Find where the given text appears and provide that cell's center as (X, Y) coordinate. 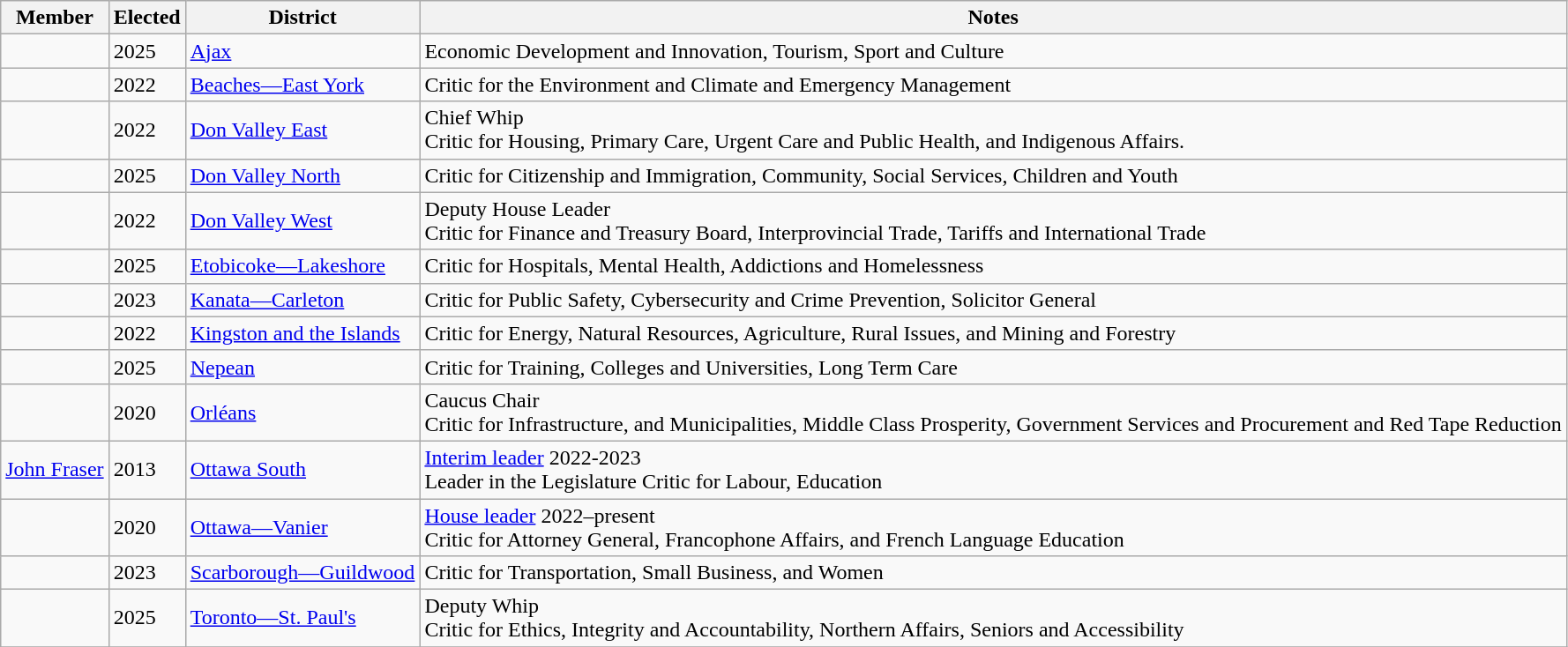
District (302, 18)
Orléans (302, 413)
Don Valley East (302, 130)
Chief WhipCritic for Housing, Primary Care, Urgent Care and Public Health, and Indigenous Affairs. (993, 130)
John Fraser (55, 469)
Ottawa South (302, 469)
Don Valley North (302, 175)
Critic for Citizenship and Immigration, Community, Social Services, Children and Youth (993, 175)
Critic for Training, Colleges and Universities, Long Term Care (993, 367)
Kanata—Carleton (302, 300)
Caucus ChairCritic for Infrastructure, and Municipalities, Middle Class Prosperity, Government Services and Procurement and Red Tape Reduction (993, 413)
Deputy House LeaderCritic for Finance and Treasury Board, Interprovincial Trade, Tariffs and International Trade (993, 220)
Ottawa—Vanier (302, 527)
Beaches—East York (302, 85)
Notes (993, 18)
House leader 2022–presentCritic for Attorney General, Francophone Affairs, and French Language Education (993, 527)
Kingston and the Islands (302, 333)
Toronto—St. Paul's (302, 619)
Elected (146, 18)
Critic for Energy, Natural Resources, Agriculture, Rural Issues, and Mining and Forestry (993, 333)
Member (55, 18)
Nepean (302, 367)
Interim leader 2022-2023Leader in the Legislature Critic for Labour, Education (993, 469)
Economic Development and Innovation, Tourism, Sport and Culture (993, 51)
Deputy WhipCritic for Ethics, Integrity and Accountability, Northern Affairs, Seniors and Accessibility (993, 619)
Scarborough—Guildwood (302, 573)
Don Valley West (302, 220)
Critic for Hospitals, Mental Health, Addictions and Homelessness (993, 266)
2013 (146, 469)
Etobicoke—Lakeshore (302, 266)
Ajax (302, 51)
Critic for Public Safety, Cybersecurity and Crime Prevention, Solicitor General (993, 300)
Critic for Transportation, Small Business, and Women (993, 573)
Critic for the Environment and Climate and Emergency Management (993, 85)
